Determine the [x, y] coordinate at the center of the cell enclosing the given text.  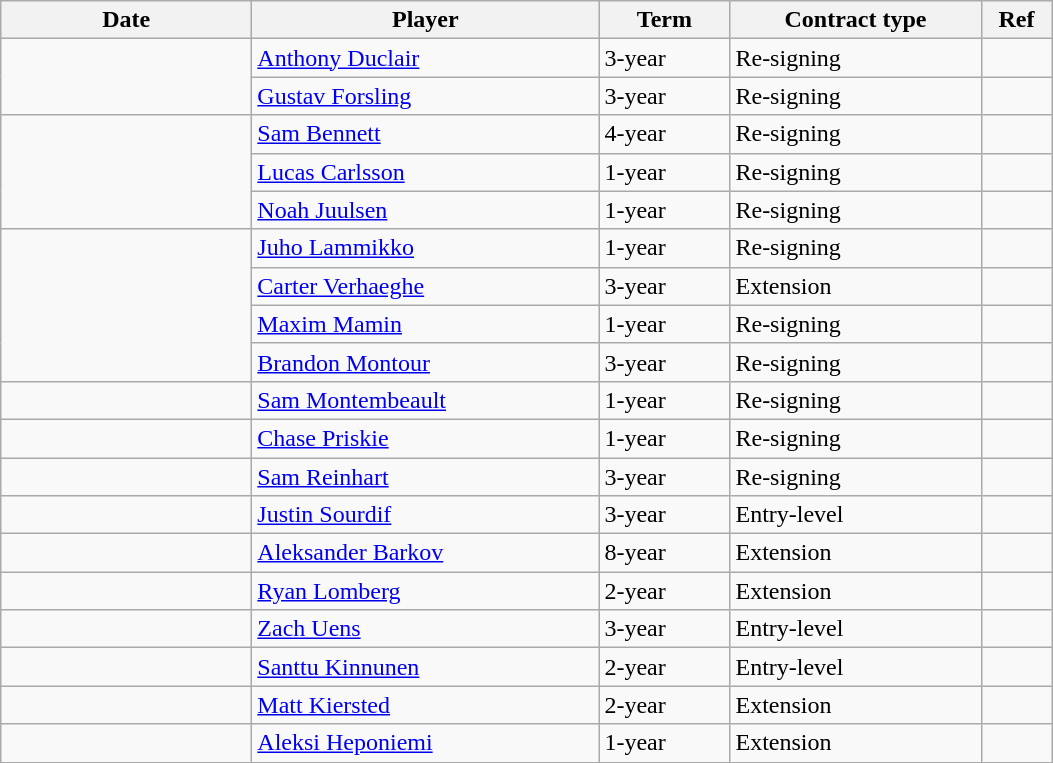
Gustav Forsling [426, 96]
Contract type [856, 20]
Ref [1016, 20]
Chase Priskie [426, 438]
Term [664, 20]
Sam Reinhart [426, 477]
Aleksi Heponiemi [426, 743]
Ryan Lomberg [426, 591]
8-year [664, 553]
Juho Lammikko [426, 248]
Lucas Carlsson [426, 172]
Maxim Mamin [426, 324]
4-year [664, 134]
Anthony Duclair [426, 58]
Brandon Montour [426, 362]
Date [126, 20]
Matt Kiersted [426, 705]
Aleksander Barkov [426, 553]
Santtu Kinnunen [426, 667]
Noah Juulsen [426, 210]
Player [426, 20]
Sam Bennett [426, 134]
Carter Verhaeghe [426, 286]
Justin Sourdif [426, 515]
Zach Uens [426, 629]
Sam Montembeault [426, 400]
